For the text-containing cell, return its midpoint in (x, y) coordinate format. 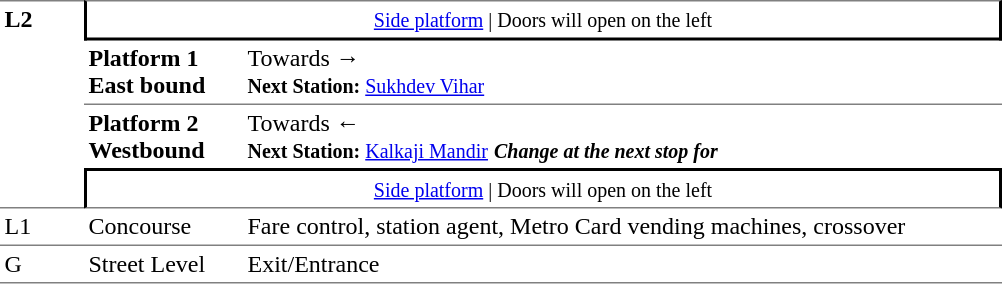
Towards ← Next Station: Kalkaji Mandir Change at the next stop for (622, 136)
Concourse (164, 226)
L1 (42, 226)
G (42, 264)
Towards → Next Station: Sukhdev Vihar (622, 72)
Street Level (164, 264)
Exit/Entrance (622, 264)
Fare control, station agent, Metro Card vending machines, crossover (622, 226)
Platform 1East bound (164, 72)
L2 (42, 104)
Platform 2Westbound (164, 136)
